Locate the cell with the specified text and output its (x, y) center coordinate. 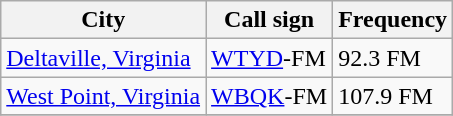
92.3 FM (393, 58)
West Point, Virginia (104, 96)
WTYD-FM (270, 58)
Call sign (270, 20)
Frequency (393, 20)
107.9 FM (393, 96)
WBQK-FM (270, 96)
City (104, 20)
Deltaville, Virginia (104, 58)
